Find where the given text appears and provide that cell's center as (X, Y) coordinate. 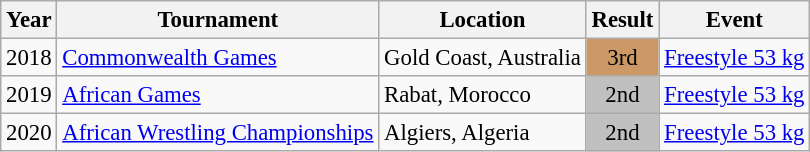
African Wrestling Championships (218, 133)
Tournament (218, 20)
2018 (29, 58)
African Games (218, 95)
Result (622, 20)
Algiers, Algeria (482, 133)
Location (482, 20)
Gold Coast, Australia (482, 58)
3rd (622, 58)
Rabat, Morocco (482, 95)
Commonwealth Games (218, 58)
Event (734, 20)
2020 (29, 133)
Year (29, 20)
2019 (29, 95)
